Return (x, y) of the center of cell containing provided text 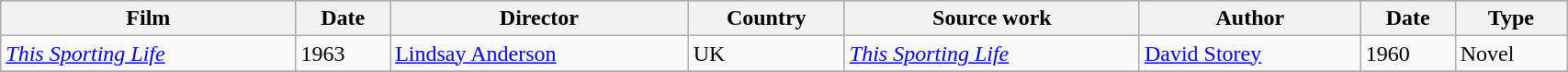
Film (149, 18)
David Storey (1249, 54)
Author (1249, 18)
Novel (1511, 54)
1963 (344, 54)
Director (539, 18)
1960 (1407, 54)
Country (766, 18)
Lindsay Anderson (539, 54)
Source work (992, 18)
UK (766, 54)
Type (1511, 18)
